From the cell containing the given text, extract its center point as [X, Y] coordinate. 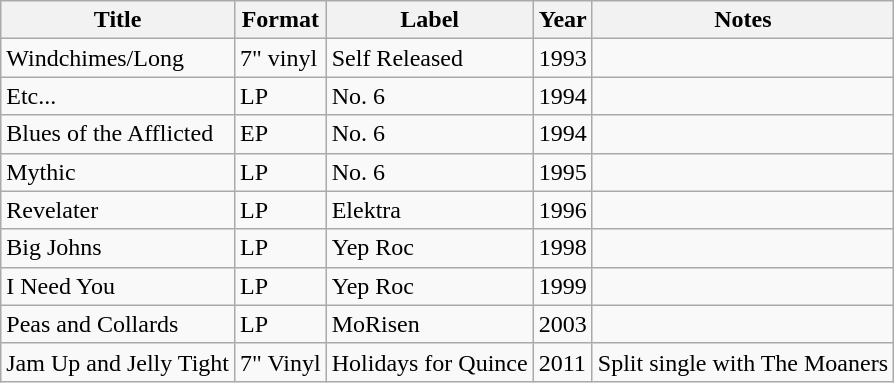
Title [118, 20]
1993 [562, 58]
1999 [562, 286]
Holidays for Quince [430, 362]
Mythic [118, 172]
1996 [562, 210]
Etc... [118, 96]
2011 [562, 362]
7" Vinyl [281, 362]
I Need You [118, 286]
Format [281, 20]
Peas and Collards [118, 324]
2003 [562, 324]
Windchimes/Long [118, 58]
Jam Up and Jelly Tight [118, 362]
EP [281, 134]
7" vinyl [281, 58]
MoRisen [430, 324]
Self Released [430, 58]
Revelater [118, 210]
1998 [562, 248]
Notes [742, 20]
Blues of the Afflicted [118, 134]
Label [430, 20]
1995 [562, 172]
Elektra [430, 210]
Big Johns [118, 248]
Year [562, 20]
Split single with The Moaners [742, 362]
